Search for the cell housing the specified text and yield its (X, Y) center coordinate. 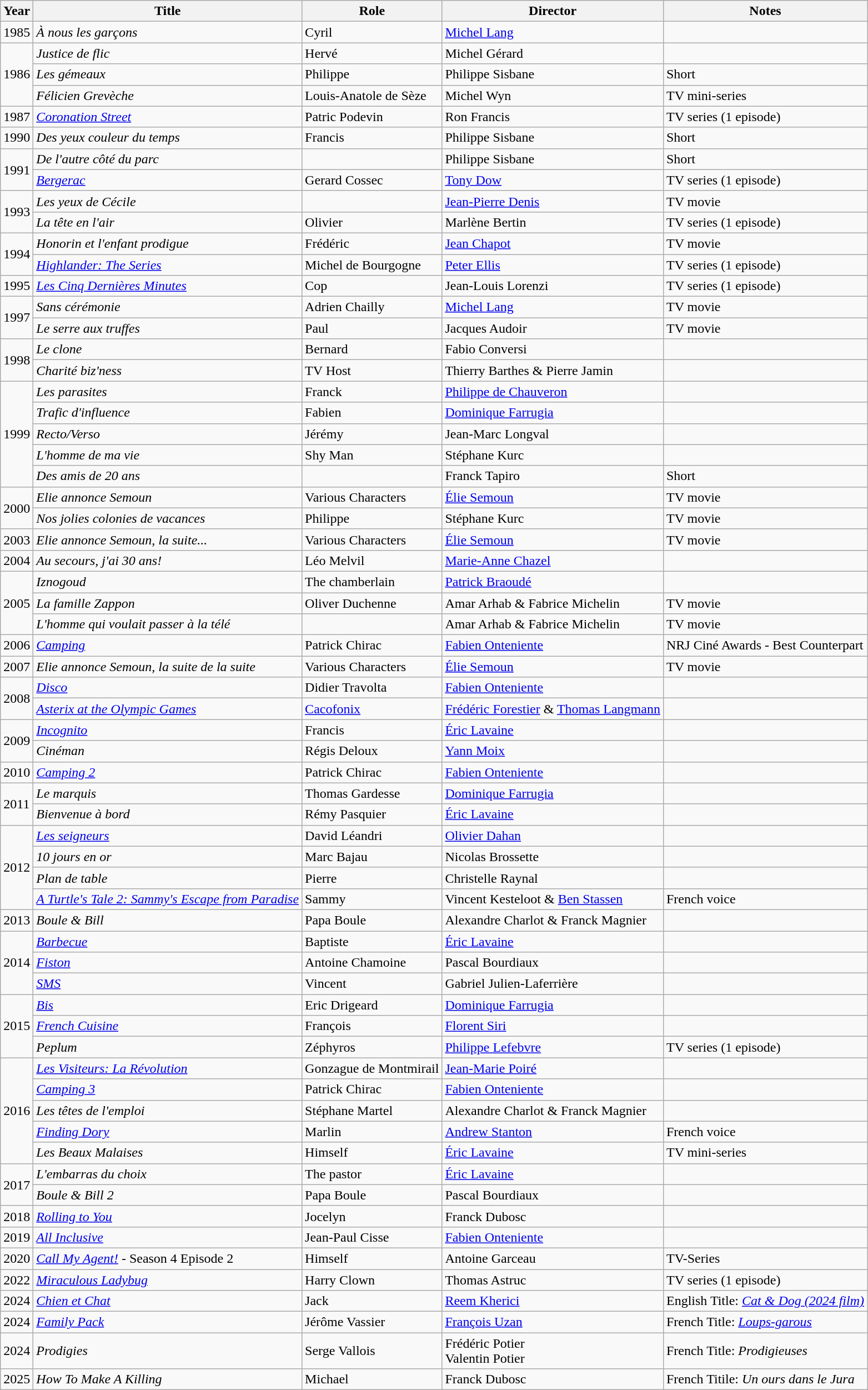
Gonzague de Montmirail (372, 1068)
Marlène Bertin (553, 222)
Nos jolies colonies de vacances (168, 518)
Bernard (372, 349)
Frédéric Forestier & Thomas Langmann (553, 709)
Jérémy (372, 434)
2010 (17, 772)
Frédéric PotierValentin Potier (553, 1351)
Notes (765, 11)
Thomas Astruc (553, 1279)
Honorin et l'enfant prodigue (168, 243)
Les yeux de Cécile (168, 201)
Gerard Cossec (372, 180)
Christelle Raynal (553, 878)
Camping 2 (168, 772)
2018 (17, 1216)
2003 (17, 539)
Michel Gérard (553, 53)
Sans cérémonie (168, 307)
2015 (17, 1026)
Didier Travolta (372, 688)
Thierry Barthes & Pierre Jamin (553, 371)
Franck Tapiro (553, 476)
François Uzan (553, 1322)
2017 (17, 1184)
Marlin (372, 1132)
2025 (17, 1379)
Franck (372, 392)
Peter Ellis (553, 265)
Tony Dow (553, 180)
Michel Wyn (553, 96)
Patric Podevin (372, 117)
Zéphyros (372, 1047)
Michel de Bourgogne (372, 265)
Shy Man (372, 455)
French Title: Prodigieuses (765, 1351)
Nicolas Brossette (553, 857)
1995 (17, 286)
10 jours en or (168, 857)
Vincent Kesteloot & Ben Stassen (553, 899)
Ron Francis (553, 117)
Serge Vallois (372, 1351)
Baptiste (372, 942)
Des amis de 20 ans (168, 476)
Camping (168, 646)
2012 (17, 867)
Adrien Chailly (372, 307)
Jean-Paul Cisse (372, 1237)
Les parasites (168, 392)
2016 (17, 1111)
Recto/Verso (168, 434)
Jérôme Vassier (372, 1322)
Cinéman (168, 751)
Marie-Anne Chazel (553, 561)
French Cuisine (168, 1026)
A Turtle's Tale 2: Sammy's Escape from Paradise (168, 899)
Patrick Braoudé (553, 582)
Peplum (168, 1047)
2014 (17, 963)
Philippe de Chauveron (553, 392)
2013 (17, 920)
Camping 3 (168, 1089)
Vincent (372, 984)
1991 (17, 169)
Oliver Duchenne (372, 603)
Title (168, 11)
1999 (17, 434)
Stéphane Martel (372, 1111)
2011 (17, 804)
Pierre (372, 878)
Asterix at the Olympic Games (168, 709)
Fiston (168, 963)
Coronation Street (168, 117)
Fabien (372, 413)
Elie annonce Semoun, la suite... (168, 539)
Sammy (372, 899)
Les Beaux Malaises (168, 1153)
1997 (17, 318)
L'embarras du choix (168, 1174)
Olivier Dahan (553, 836)
Iznogoud (168, 582)
Les seigneurs (168, 836)
De l'autre côté du parc (168, 159)
Jocelyn (372, 1216)
Rolling to You (168, 1216)
Cop (372, 286)
Léo Melvil (372, 561)
French Title: Loups-garous (765, 1322)
Frédéric (372, 243)
TV Host (372, 371)
Disco (168, 688)
Highlander: The Series (168, 265)
Florent Siri (553, 1026)
1985 (17, 32)
1990 (17, 138)
Boule & Bill (168, 920)
Barbecue (168, 942)
Year (17, 11)
Des yeux couleur du temps (168, 138)
Fabio Conversi (553, 349)
Plan de table (168, 878)
2009 (17, 741)
La tête en l'air (168, 222)
1994 (17, 254)
All Inclusive (168, 1237)
2000 (17, 508)
1998 (17, 360)
Les Cinq Dernières Minutes (168, 286)
Louis-Anatole de Sèze (372, 96)
La famille Zappon (168, 603)
English Title: Cat & Dog (2024 film) (765, 1301)
Jean Chapot (553, 243)
Gabriel Julien-Laferrière (553, 984)
Prodigies (168, 1351)
2020 (17, 1258)
Les têtes de l'emploi (168, 1111)
Jacques Audoir (553, 328)
Jean-Pierre Denis (553, 201)
Incognito (168, 730)
Antoine Chamoine (372, 963)
2008 (17, 698)
Elie annonce Semoun (168, 497)
L'homme de ma vie (168, 455)
François (372, 1026)
Call My Agent! - Season 4 Episode 2 (168, 1258)
Bis (168, 1005)
Family Pack (168, 1322)
2005 (17, 603)
Reem Kherici (553, 1301)
Cacofonix (372, 709)
À nous les garçons (168, 32)
Paul (372, 328)
2004 (17, 561)
Trafic d'influence (168, 413)
Charité biz'ness (168, 371)
The pastor (372, 1174)
Au secours, j'ai 30 ans! (168, 561)
2006 (17, 646)
Antoine Garceau (553, 1258)
2019 (17, 1237)
Félicien Grevèche (168, 96)
Finding Dory (168, 1132)
Thomas Gardesse (372, 793)
Andrew Stanton (553, 1132)
Le marquis (168, 793)
Rémy Pasquier (372, 814)
French Titile: Un ours dans le Jura (765, 1379)
Jack (372, 1301)
Le clone (168, 349)
David Léandri (372, 836)
Cyril (372, 32)
Bergerac (168, 180)
NRJ Ciné Awards - Best Counterpart (765, 646)
The chamberlain (372, 582)
2007 (17, 667)
Justice de flic (168, 53)
2022 (17, 1279)
1987 (17, 117)
Bienvenue à bord (168, 814)
Yann Moix (553, 751)
Chien et Chat (168, 1301)
Jean-Marc Longval (553, 434)
TV-Series (765, 1258)
Les Visiteurs: La Révolution (168, 1068)
Les gémeaux (168, 74)
Boule & Bill 2 (168, 1195)
Régis Deloux (372, 751)
SMS (168, 984)
Marc Bajau (372, 857)
Harry Clown (372, 1279)
Eric Drigeard (372, 1005)
Olivier (372, 222)
1986 (17, 74)
1993 (17, 212)
Hervé (372, 53)
Director (553, 11)
Role (372, 11)
Miraculous Ladybug (168, 1279)
Elie annonce Semoun, la suite de la suite (168, 667)
Philippe Lefebvre (553, 1047)
Michael (372, 1379)
Le serre aux truffes (168, 328)
Jean-Marie Poiré (553, 1068)
How To Make A Killing (168, 1379)
Jean-Louis Lorenzi (553, 286)
L'homme qui voulait passer à la télé (168, 624)
